Identify which cell holds the provided text, then report its (X, Y) central coordinate. 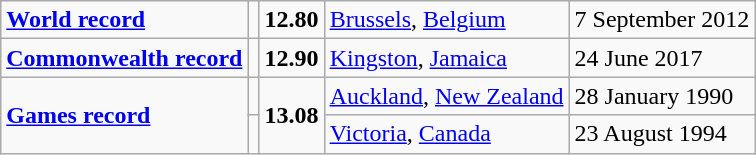
Commonwealth record (124, 58)
7 September 2012 (662, 20)
12.90 (292, 58)
Kingston, Jamaica (446, 58)
24 June 2017 (662, 58)
13.08 (292, 115)
28 January 1990 (662, 96)
Auckland, New Zealand (446, 96)
Brussels, Belgium (446, 20)
Victoria, Canada (446, 134)
23 August 1994 (662, 134)
World record (124, 20)
Games record (124, 115)
12.80 (292, 20)
